Capture the cell that displays the provided text and extract its (x, y) central coordinate. 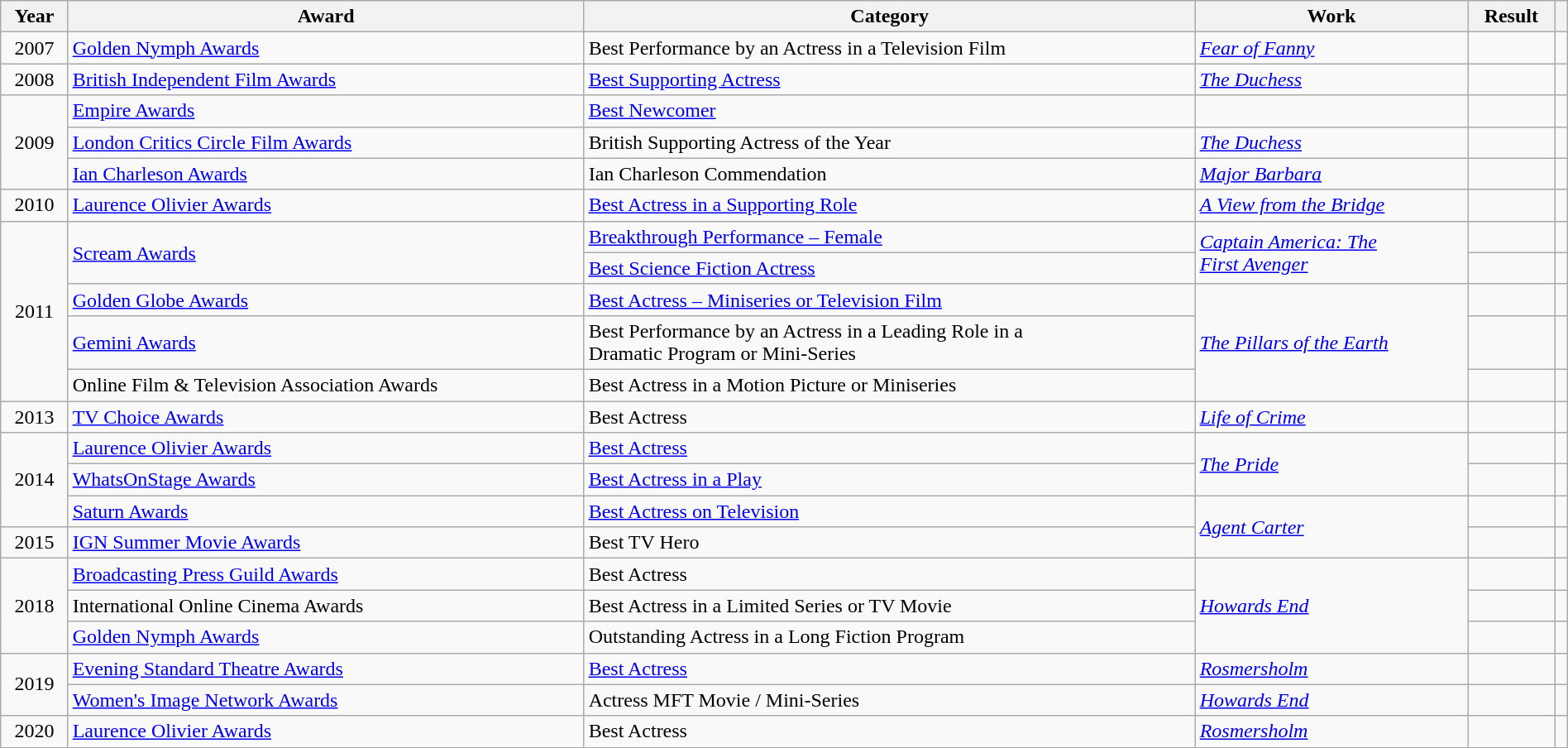
The Pillars of the Earth (1331, 343)
Breakthrough Performance – Female (890, 237)
Ian Charleson Commendation (890, 174)
Best Actress on Television (890, 511)
2019 (35, 684)
Award (326, 17)
Best Performance by an Actress in a Leading Role in a Dramatic Program or Mini-Series (890, 343)
Best Actress in a Play (890, 480)
Best Newcomer (890, 111)
Online Film & Television Association Awards (326, 385)
Best Actress – Miniseries or Television Film (890, 300)
Best Actress in a Supporting Role (890, 205)
2007 (35, 48)
Fear of Fanny (1331, 48)
Best Performance by an Actress in a Television Film (890, 48)
Captain America: TheFirst Avenger (1331, 252)
Golden Globe Awards (326, 300)
Empire Awards (326, 111)
2020 (35, 731)
Women's Image Network Awards (326, 700)
Best TV Hero (890, 543)
Evening Standard Theatre Awards (326, 669)
Best Supporting Actress (890, 79)
British Independent Film Awards (326, 79)
Saturn Awards (326, 511)
WhatsOnStage Awards (326, 480)
Gemini Awards (326, 343)
2015 (35, 543)
A View from the Bridge (1331, 205)
2009 (35, 142)
2013 (35, 416)
Broadcasting Press Guild Awards (326, 574)
Major Barbara (1331, 174)
The Pride (1331, 464)
Best Science Fiction Actress (890, 268)
2008 (35, 79)
International Online Cinema Awards (326, 606)
Best Actress in a Motion Picture or Miniseries (890, 385)
Outstanding Actress in a Long Fiction Program (890, 637)
British Supporting Actress of the Year (890, 142)
TV Choice Awards (326, 416)
Ian Charleson Awards (326, 174)
Best Actress in a Limited Series or TV Movie (890, 606)
Life of Crime (1331, 416)
2018 (35, 606)
Agent Carter (1331, 527)
2014 (35, 480)
London Critics Circle Film Awards (326, 142)
Scream Awards (326, 252)
Actress MFT Movie / Mini-Series (890, 700)
Work (1331, 17)
IGN Summer Movie Awards (326, 543)
Result (1512, 17)
Year (35, 17)
2011 (35, 311)
Category (890, 17)
2010 (35, 205)
